Output the [X, Y] coordinate of the center of the cell containing the given text.  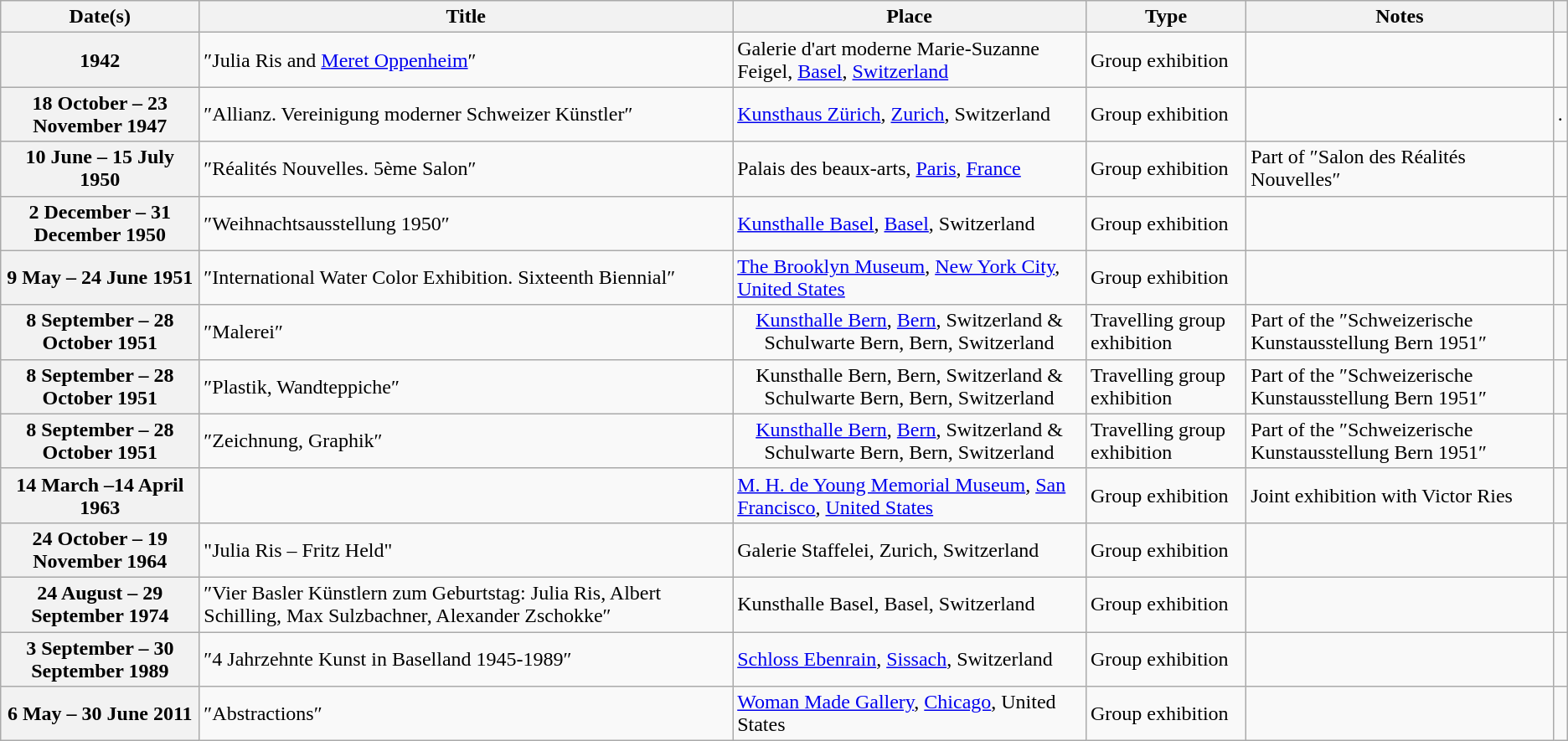
The Brooklyn Museum, New York City, United States [910, 278]
Date(s) [101, 17]
. [1560, 114]
18 October – 23 November 1947 [101, 114]
Joint exhibition with Victor Ries [1400, 496]
Palais des beaux-arts, Paris, France [910, 169]
3 September – 30 September 1989 [101, 658]
″Abstractions″ [466, 713]
″International Water Color Exhibition. Sixteenth Biennial″ [466, 278]
″Plastik, Wandteppiche″ [466, 387]
Title [466, 17]
"Julia Ris – Fritz Held" [466, 549]
Place [910, 17]
″Malerei″ [466, 332]
Galerie Staffelei, Zurich, Switzerland [910, 549]
″Vier Basler Künstlern zum Geburtstag: Julia Ris, Albert Schilling, Max Sulzbachner, Alexander Zschokke″ [466, 605]
Schloss Ebenrain, Sissach, Switzerland [910, 658]
M. H. de Young Memorial Museum, San Francisco, United States [910, 496]
9 May – 24 June 1951 [101, 278]
24 August – 29 September 1974 [101, 605]
Woman Made Gallery, Chicago, United States [910, 713]
Part of ″Salon des Réalités Nouvelles″ [1400, 169]
2 December – 31 December 1950 [101, 223]
1942 [101, 60]
″Allianz. Vereinigung moderner Schweizer Künstler″ [466, 114]
Galerie d'art moderne Marie-Suzanne Feigel, Basel, Switzerland [910, 60]
14 March –14 April 1963 [101, 496]
″Zeichnung, Graphik″ [466, 440]
Type [1166, 17]
″Réalités Nouvelles. 5ème Salon″ [466, 169]
6 May – 30 June 2011 [101, 713]
″Julia Ris and Meret Oppenheim″ [466, 60]
10 June – 15 July 1950 [101, 169]
″4 Jahrzehnte Kunst in Baselland 1945-1989″ [466, 658]
″Weihnachtsausstellung 1950″ [466, 223]
24 October – 19 November 1964 [101, 549]
Notes [1400, 17]
Kunsthaus Zürich, Zurich, Switzerland [910, 114]
